Return the [x, y] coordinate for the center point of the cell that contains the specified text.  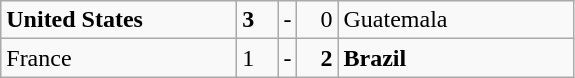
United States [119, 20]
0 [318, 20]
Brazil [456, 58]
France [119, 58]
2 [318, 58]
3 [258, 20]
Guatemala [456, 20]
1 [258, 58]
